Find where the given text appears and provide that cell's center as (X, Y) coordinate. 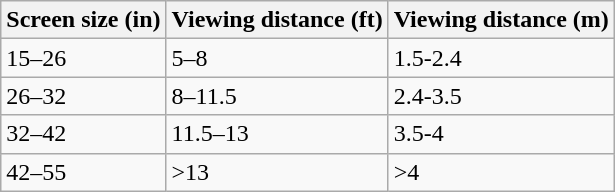
26–32 (84, 96)
32–42 (84, 134)
15–26 (84, 58)
>4 (501, 172)
42–55 (84, 172)
2.4-3.5 (501, 96)
3.5-4 (501, 134)
Viewing distance (m) (501, 20)
5–8 (277, 58)
11.5–13 (277, 134)
1.5-2.4 (501, 58)
Viewing distance (ft) (277, 20)
8–11.5 (277, 96)
Screen size (in) (84, 20)
>13 (277, 172)
